Determine the [X, Y] coordinate at the center of the cell enclosing the given text.  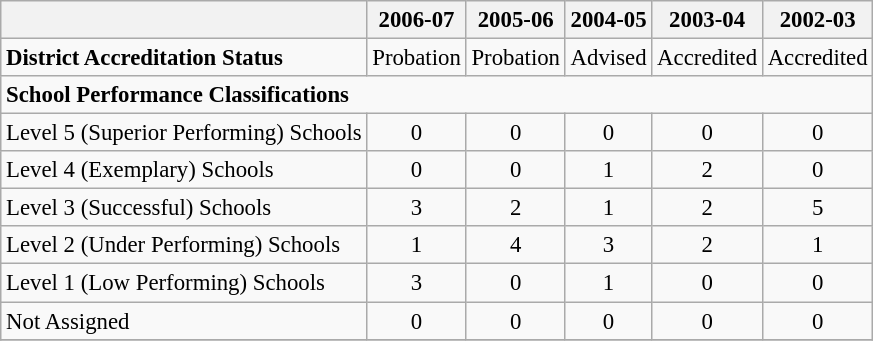
2004-05 [608, 20]
District Accreditation Status [184, 58]
Advised [608, 58]
Not Assigned [184, 321]
Level 5 (Superior Performing) Schools [184, 133]
2002-03 [818, 20]
2003-04 [708, 20]
Level 3 (Successful) Schools [184, 208]
Level 2 (Under Performing) Schools [184, 245]
Level 4 (Exemplary) Schools [184, 170]
Level 1 (Low Performing) Schools [184, 283]
4 [516, 245]
2006-07 [416, 20]
2005-06 [516, 20]
5 [818, 208]
School Performance Classifications [437, 95]
